Output the [x, y] coordinate of the center of the cell containing the given text.  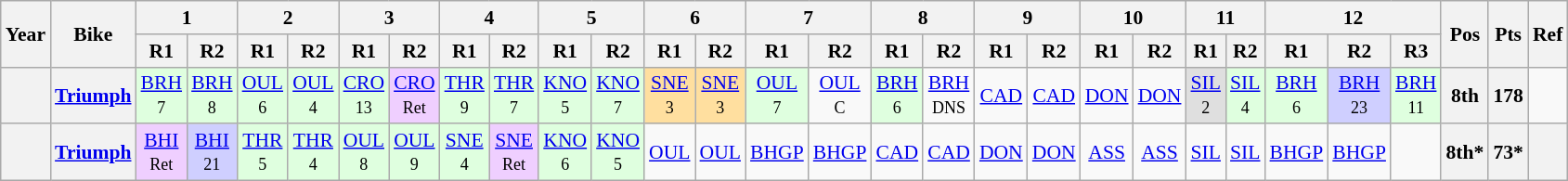
11 [1225, 18]
THR9 [464, 95]
8th [1465, 95]
10 [1134, 18]
4 [490, 18]
1 [188, 18]
R3 [1417, 51]
SIL2 [1207, 95]
73* [1508, 152]
6 [694, 18]
8th* [1465, 152]
SNE4 [464, 152]
BHI21 [212, 152]
BRH8 [212, 95]
CRO13 [364, 95]
3 [390, 18]
THR4 [313, 152]
KNO6 [564, 152]
SIL4 [1246, 95]
BRHDNS [949, 95]
7 [808, 18]
BRH7 [162, 95]
Bike [93, 33]
THR7 [514, 95]
OULC [840, 95]
12 [1354, 18]
Ref [1548, 33]
BRH11 [1417, 95]
BHIRet [162, 152]
Pos [1465, 33]
THR5 [263, 152]
8 [923, 18]
OUL9 [414, 152]
BRH23 [1359, 95]
SNERet [514, 152]
178 [1508, 95]
OUL8 [364, 152]
Pts [1508, 33]
5 [591, 18]
OUL4 [313, 95]
CRORet [414, 95]
OUL7 [777, 95]
Year [26, 33]
KNO7 [618, 95]
2 [288, 18]
OUL6 [263, 95]
9 [1028, 18]
